Locate the cell with the specified text and output its (x, y) center coordinate. 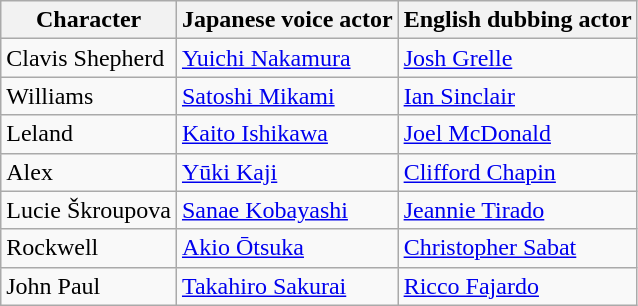
Williams (89, 96)
Jeannie Tirado (518, 210)
Clifford Chapin (518, 172)
Ian Sinclair (518, 96)
Kaito Ishikawa (287, 134)
Satoshi Mikami (287, 96)
Rockwell (89, 248)
Character (89, 20)
Yūki Kaji (287, 172)
English dubbing actor (518, 20)
Leland (89, 134)
Christopher Sabat (518, 248)
Yuichi Nakamura (287, 58)
Akio Ōtsuka (287, 248)
Ricco Fajardo (518, 286)
Takahiro Sakurai (287, 286)
Alex (89, 172)
Joel McDonald (518, 134)
Japanese voice actor (287, 20)
Lucie Škroupova (89, 210)
John Paul (89, 286)
Clavis Shepherd (89, 58)
Sanae Kobayashi (287, 210)
Josh Grelle (518, 58)
